Identify which cell holds the provided text, then report its (X, Y) central coordinate. 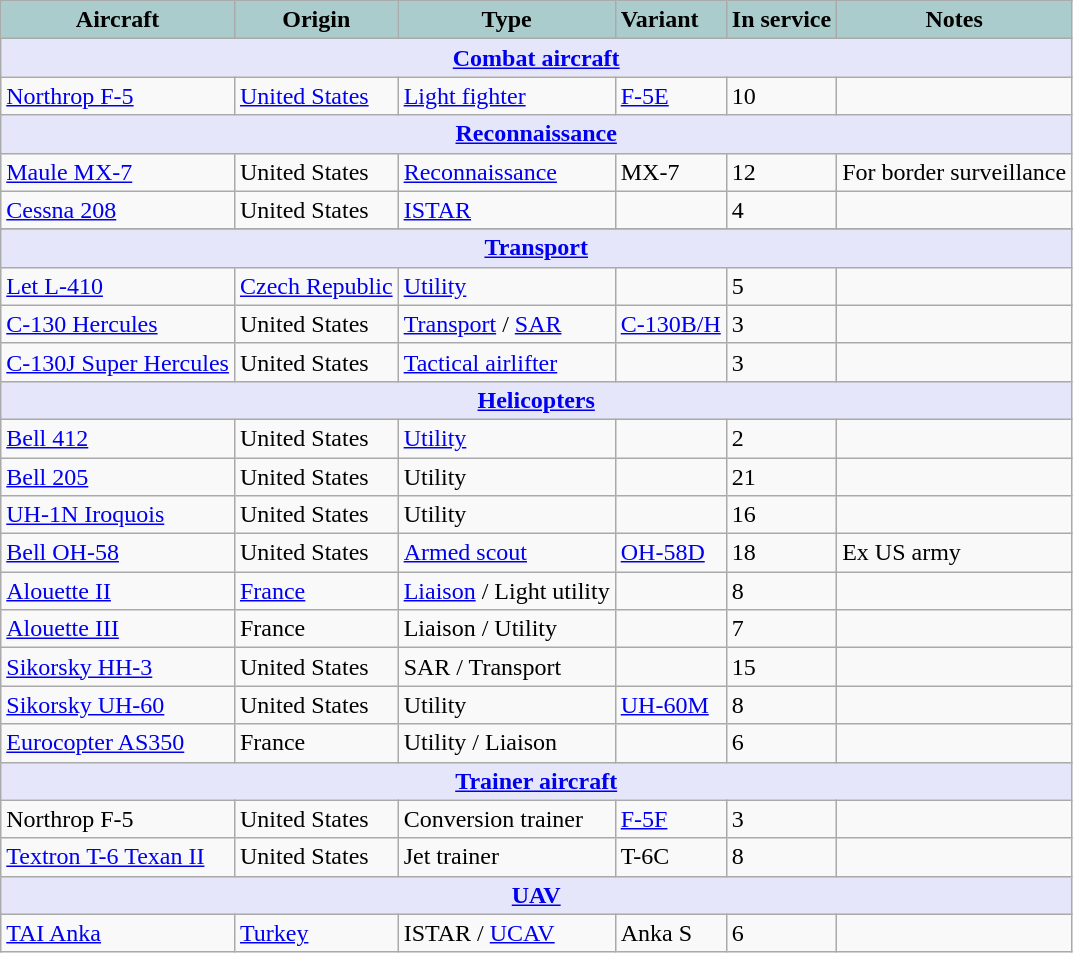
Cessna 208 (118, 210)
Light fighter (506, 96)
C-130B/H (670, 324)
Liaison / Utility (506, 629)
Armed scout (506, 553)
F-5E (670, 96)
TAI Anka (118, 933)
Transport / SAR (506, 324)
In service (781, 20)
C-130J Super Hercules (118, 362)
Let L-410 (118, 286)
7 (781, 629)
F-5F (670, 819)
Sikorsky HH-3 (118, 667)
Transport (536, 248)
Turkey (316, 933)
Liaison / Light utility (506, 591)
UAV (536, 895)
5 (781, 286)
Ex US army (954, 553)
Utility / Liaison (506, 743)
10 (781, 96)
Helicopters (536, 400)
Anka S (670, 933)
4 (781, 210)
Textron T-6 Texan II (118, 857)
2 (781, 438)
21 (781, 477)
18 (781, 553)
OH-58D (670, 553)
Maule MX-7 (118, 172)
Czech Republic (316, 286)
Type (506, 20)
16 (781, 515)
MX-7 (670, 172)
Alouette III (118, 629)
UH-60M (670, 705)
Tactical airlifter (506, 362)
Trainer aircraft (536, 781)
15 (781, 667)
Combat aircraft (536, 58)
C-130 Hercules (118, 324)
Sikorsky UH-60 (118, 705)
Bell 205 (118, 477)
Variant (670, 20)
Bell OH-58 (118, 553)
For border surveillance (954, 172)
Jet trainer (506, 857)
Aircraft (118, 20)
Bell 412 (118, 438)
Eurocopter AS350 (118, 743)
T-6C (670, 857)
ISTAR / UCAV (506, 933)
Notes (954, 20)
UH-1N Iroquois (118, 515)
Origin (316, 20)
Alouette II (118, 591)
12 (781, 172)
ISTAR (506, 210)
SAR / Transport (506, 667)
Conversion trainer (506, 819)
